Find where the given text appears and provide that cell's center as (x, y) coordinate. 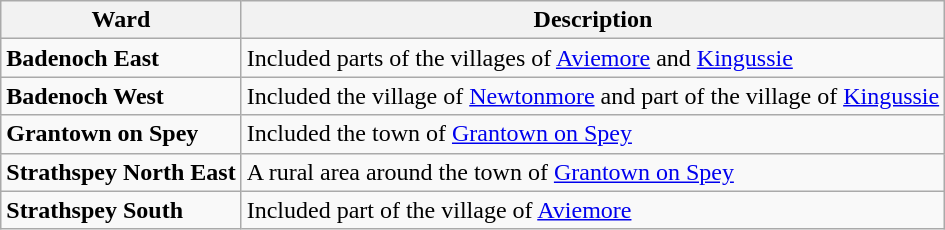
Strathspey South (121, 210)
Badenoch West (121, 96)
Included parts of the villages of Aviemore and Kingussie (593, 58)
Included the village of Newtonmore and part of the village of Kingussie (593, 96)
Included part of the village of Aviemore (593, 210)
A rural area around the town of Grantown on Spey (593, 172)
Badenoch East (121, 58)
Grantown on Spey (121, 134)
Description (593, 20)
Strathspey North East (121, 172)
Included the town of Grantown on Spey (593, 134)
Ward (121, 20)
